Capture the cell that displays the provided text and extract its [X, Y] central coordinate. 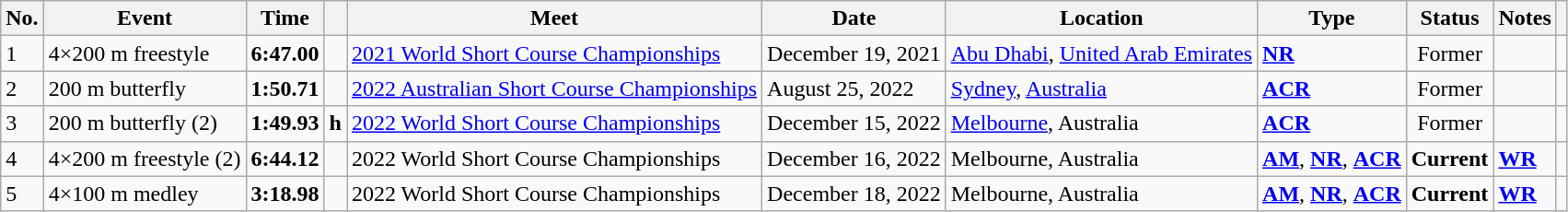
Event [145, 18]
Meet [554, 18]
2 [22, 88]
1 [22, 53]
Notes [1525, 18]
1:50.71 [285, 88]
December 18, 2022 [854, 194]
6:44.12 [285, 159]
2021 World Short Course Championships [554, 53]
6:47.00 [285, 53]
4 [22, 159]
December 19, 2021 [854, 53]
3:18.98 [285, 194]
Location [1101, 18]
h [335, 124]
Abu Dhabi, United Arab Emirates [1101, 53]
Time [285, 18]
3 [22, 124]
4×100 m medley [145, 194]
Date [854, 18]
4×200 m freestyle [145, 53]
200 m butterfly (2) [145, 124]
December 16, 2022 [854, 159]
200 m butterfly [145, 88]
Type [1332, 18]
4×200 m freestyle (2) [145, 159]
5 [22, 194]
No. [22, 18]
1:49.93 [285, 124]
August 25, 2022 [854, 88]
Sydney, Australia [1101, 88]
December 15, 2022 [854, 124]
NR [1332, 53]
2022 Australian Short Course Championships [554, 88]
Status [1449, 18]
